Capture the cell that displays the provided text and extract its (x, y) central coordinate. 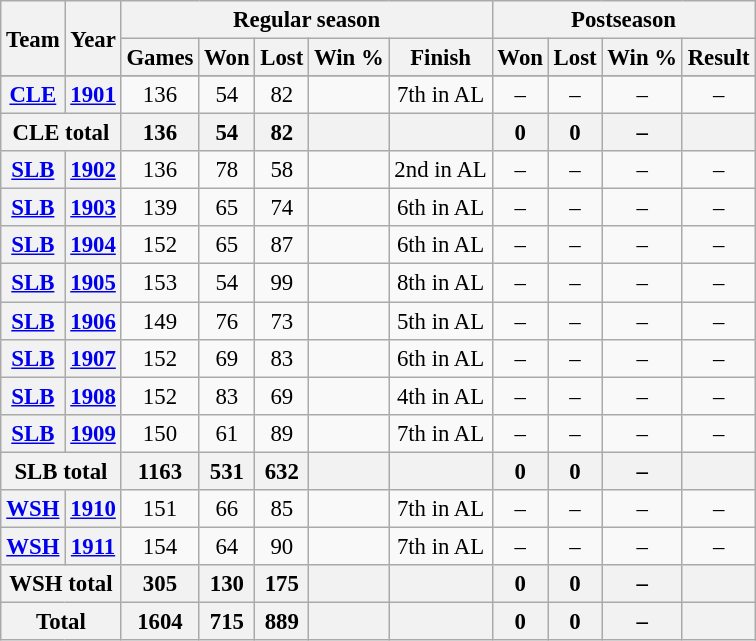
Team (33, 38)
531 (227, 471)
632 (282, 471)
SLB total (61, 471)
4th in AL (440, 396)
76 (227, 321)
Year (93, 38)
61 (227, 433)
1911 (93, 546)
Games (160, 58)
139 (160, 208)
73 (282, 321)
175 (282, 584)
87 (282, 245)
58 (282, 170)
1902 (93, 170)
151 (160, 509)
1905 (93, 283)
Finish (440, 58)
154 (160, 546)
74 (282, 208)
1909 (93, 433)
66 (227, 509)
153 (160, 283)
CLE (33, 95)
1910 (93, 509)
150 (160, 433)
1901 (93, 95)
85 (282, 509)
889 (282, 621)
305 (160, 584)
Result (718, 58)
1908 (93, 396)
78 (227, 170)
5th in AL (440, 321)
89 (282, 433)
1907 (93, 358)
Total (61, 621)
Postseason (624, 20)
149 (160, 321)
2nd in AL (440, 170)
1904 (93, 245)
64 (227, 546)
1906 (93, 321)
CLE total (61, 133)
1163 (160, 471)
715 (227, 621)
WSH total (61, 584)
90 (282, 546)
1604 (160, 621)
99 (282, 283)
8th in AL (440, 283)
Regular season (306, 20)
1903 (93, 208)
130 (227, 584)
